Capture the cell that displays the provided text and extract its (x, y) central coordinate. 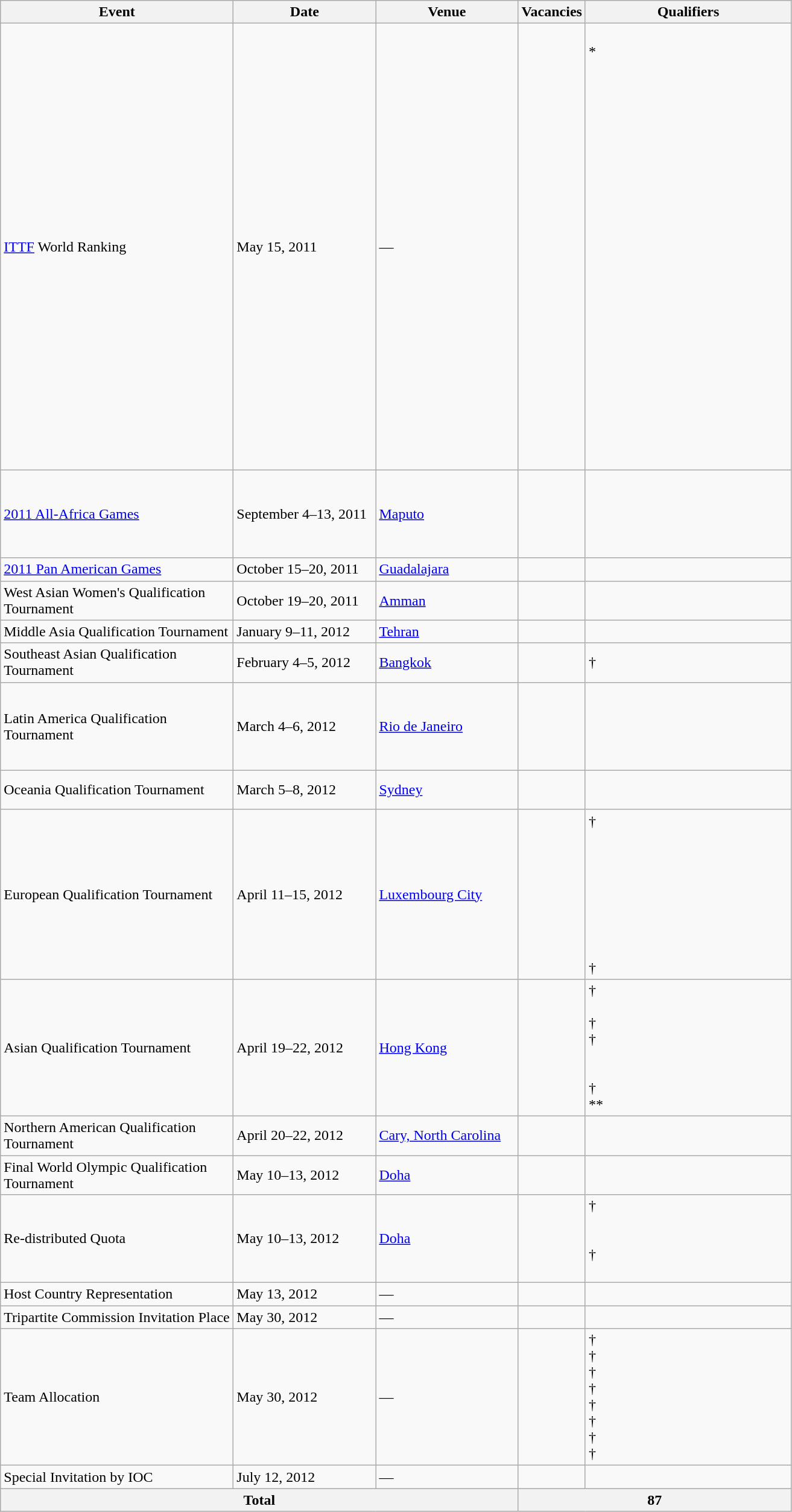
Guadalajara (447, 569)
Northern American Qualification Tournament (117, 1135)
July 12, 2012 (305, 1477)
Vacancies (552, 12)
September 4–13, 2011 (305, 514)
Sydney (447, 790)
Asian Qualification Tournament (117, 1047)
2011 All-Africa Games (117, 514)
April 20–22, 2012 (305, 1135)
October 15–20, 2011 (305, 569)
Final World Olympic Qualification Tournament (117, 1175)
Venue (447, 12)
87 (655, 1500)
Host Country Representation (117, 1294)
Re-distributed Quota (117, 1239)
February 4–5, 2012 (305, 662)
Cary, North Carolina (447, 1135)
ITTF World Ranking (117, 247)
Special Invitation by IOC (117, 1477)
Maputo (447, 514)
Oceania Qualification Tournament (117, 790)
March 5–8, 2012 (305, 790)
Tripartite Commission Invitation Place (117, 1317)
Date (305, 12)
Event (117, 12)
Middle Asia Qualification Tournament (117, 631)
Tehran (447, 631)
* (688, 247)
Team Allocation (117, 1397)
January 9–11, 2012 (305, 631)
Bangkok (447, 662)
West Asian Women's Qualification Tournament (117, 601)
Latin America Qualification Tournament (117, 726)
††††** (688, 1047)
Total (259, 1500)
May 15, 2011 (305, 247)
†††††††† (688, 1397)
April 11–15, 2012 (305, 894)
Amman (447, 601)
May 13, 2012 (305, 1294)
2011 Pan American Games (117, 569)
October 19–20, 2011 (305, 601)
Luxembourg City (447, 894)
March 4–6, 2012 (305, 726)
† (688, 662)
April 19–22, 2012 (305, 1047)
Hong Kong (447, 1047)
Rio de Janeiro (447, 726)
Southeast Asian Qualification Tournament (117, 662)
Qualifiers (688, 12)
European Qualification Tournament (117, 894)
